For the text-containing cell, return its midpoint in (x, y) coordinate format. 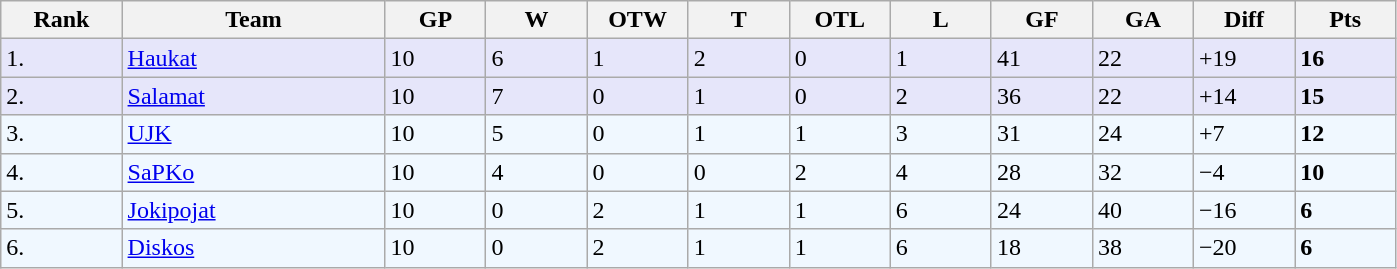
GF (1042, 20)
6. (62, 248)
3. (62, 134)
40 (1142, 210)
GA (1142, 20)
Team (254, 20)
36 (1042, 96)
38 (1142, 248)
5 (536, 134)
T (738, 20)
OTW (638, 20)
SaPKo (254, 172)
5. (62, 210)
−20 (1244, 248)
41 (1042, 58)
16 (1346, 58)
OTL (840, 20)
15 (1346, 96)
UJK (254, 134)
4. (62, 172)
Diskos (254, 248)
2. (62, 96)
W (536, 20)
1. (62, 58)
Salamat (254, 96)
−16 (1244, 210)
−4 (1244, 172)
L (940, 20)
7 (536, 96)
Jokipojat (254, 210)
12 (1346, 134)
GP (436, 20)
+19 (1244, 58)
31 (1042, 134)
Pts (1346, 20)
18 (1042, 248)
+14 (1244, 96)
+7 (1244, 134)
Diff (1244, 20)
3 (940, 134)
Haukat (254, 58)
32 (1142, 172)
28 (1042, 172)
Rank (62, 20)
